Output the [X, Y] coordinate of the center of the cell containing the given text.  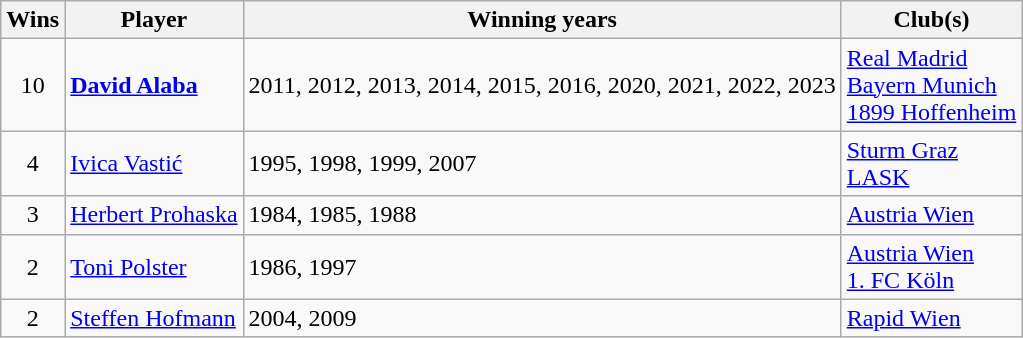
Herbert Prohaska [154, 215]
1995, 1998, 1999, 2007 [542, 164]
Player [154, 20]
1984, 1985, 1988 [542, 215]
Club(s) [932, 20]
Rapid Wien [932, 318]
10 [33, 85]
Austria Wien [932, 215]
Steffen Hofmann [154, 318]
Real MadridBayern Munich1899 Hoffenheim [932, 85]
Austria Wien1. FC Köln [932, 266]
2004, 2009 [542, 318]
David Alaba [154, 85]
3 [33, 215]
1986, 1997 [542, 266]
Ivica Vastić [154, 164]
Toni Polster [154, 266]
2011, 2012, 2013, 2014, 2015, 2016, 2020, 2021, 2022, 2023 [542, 85]
4 [33, 164]
Winning years [542, 20]
Sturm GrazLASK [932, 164]
Wins [33, 20]
